Provide the [x, y] coordinate of the cell's center where the given text is located.  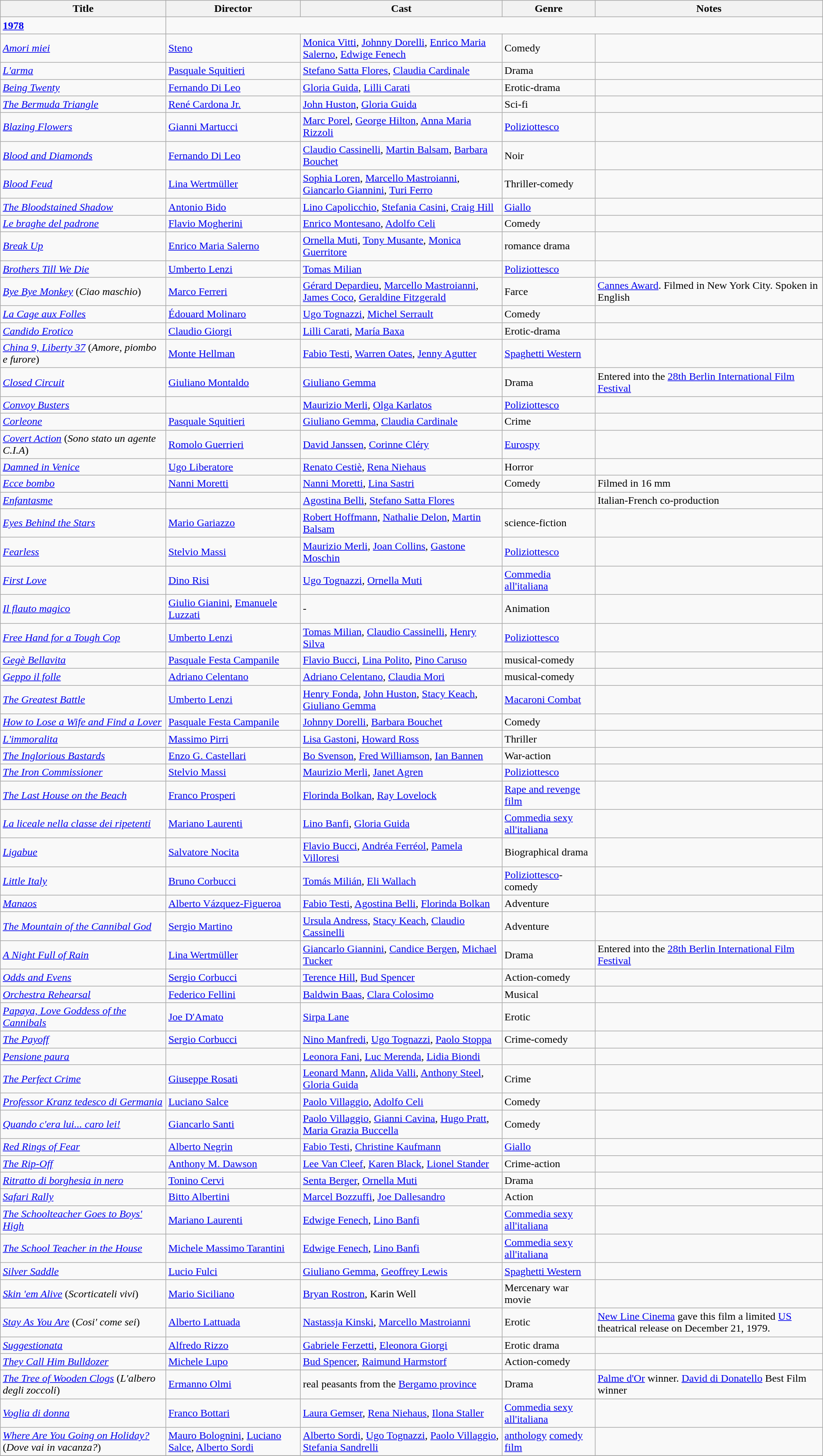
Fabio Testi, Agostina Belli, Florinda Bolkan [401, 903]
Macaroni Combat [549, 700]
Anthony M. Dawson [233, 1164]
Gérard Depardieu, Marcello Mastroianni, James Coco, Geraldine Fitzgerald [401, 292]
Paolo Villaggio, Gianni Cavina, Hugo Pratt, Maria Grazia Buccella [401, 1125]
Massimo Pirri [233, 739]
The Inglorious Bastards [84, 756]
The Rip-Off [84, 1164]
Michele Lupo [233, 1362]
Giuliano Gemma, Claudia Cardinale [401, 422]
Senta Berger, Ornella Muti [401, 1180]
Bruno Corbucci [233, 881]
real peasants from the Bergamo province [401, 1385]
Mercenary war movie [549, 1293]
Adriano Celentano [233, 677]
Enzo G. Castellari [233, 756]
Lee Van Cleef, Karen Black, Lionel Stander [401, 1164]
Cannes Award. Filmed in New York City. Spoken in English [709, 292]
Steno [233, 48]
Commedia all'italiana [549, 580]
Maurizio Merli, Janet Agren [401, 772]
Lucio Fulci [233, 1271]
Filmed in 16 mm [709, 484]
The Bloodstained Shadow [84, 207]
Quando c'era lui... caro lei! [84, 1125]
Nanni Moretti, Lina Sastri [401, 484]
The Schoolteacher Goes to Boys' High [84, 1219]
Sergio Martino [233, 926]
Bryan Rostron, Karin Well [401, 1293]
Sirpa Lane [401, 1017]
The Last House on the Beach [84, 795]
romance drama [549, 246]
Nanni Moretti [233, 484]
Gloria Guida, Lilli Carati [401, 87]
Where Are You Going on Holiday? (Dove vai in vacanza?) [84, 1442]
Skin 'em Alive (Scorticateli vivi) [84, 1293]
Break Up [84, 246]
Blood Feud [84, 184]
Rape and revenge film [549, 795]
Little Italy [84, 881]
The Iron Commissioner [84, 772]
Robert Hoffmann, Nathalie Delon, Martin Balsam [401, 523]
Laura Gemser, Rena Niehaus, Ilona Staller [401, 1413]
Nastassja Kinski, Marcello Mastroianni [401, 1322]
Orchestra Rehearsal [84, 994]
Giancarlo Santi [233, 1125]
Odds and Evens [84, 977]
Silver Saddle [84, 1271]
Genre [549, 9]
L'arma [84, 71]
Florinda Bolkan, Ray Lovelock [401, 795]
Leonard Mann, Alida Valli, Anthony Steel, Gloria Guida [401, 1079]
Tomas Milian, Claudio Cassinelli, Henry Silva [401, 637]
Stay As You Are (Cosi' come sei) [84, 1322]
Gabriele Ferzetti, Eleonora Giorgi [401, 1345]
Le braghe del padrone [84, 223]
Ligabue [84, 852]
Red Rings of Fear [84, 1147]
Brothers Till We Die [84, 269]
Eyes Behind the Stars [84, 523]
Tomás Milián, Eli Wallach [401, 881]
New Line Cinema gave this film a limited US theatrical release on December 21, 1979. [709, 1322]
Salvatore Nocita [233, 852]
Romolo Guerrieri [233, 444]
Monica Vitti, Johnny Dorelli, Enrico Maria Salerno, Edwige Fenech [401, 48]
Closed Circuit [84, 382]
Lisa Gastoni, Howard Ross [401, 739]
Director [233, 9]
Damned in Venice [84, 467]
Sophia Loren, Marcello Mastroianni, Giancarlo Giannini, Turi Ferro [401, 184]
Bitto Albertini [233, 1197]
Enrico Montesano, Adolfo Celi [401, 223]
La liceale nella classe dei ripetenti [84, 824]
Giulio Gianini, Emanuele Luzzati [233, 608]
Fabio Testi, Warren Oates, Jenny Agutter [401, 353]
Il flauto magico [84, 608]
Palme d'Or winner. David di Donatello Best Film winner [709, 1385]
Flavio Bucci, Lina Polito, Pino Caruso [401, 660]
Title [84, 9]
Voglia di donna [84, 1413]
Adriano Celentano, Claudia Mori [401, 677]
Joe D'Amato [233, 1017]
Lino Banfi, Gloria Guida [401, 824]
Italian-French co-production [709, 500]
Ornella Muti, Tony Musante, Monica Guerritore [401, 246]
Suggestionata [84, 1345]
Ugo Liberatore [233, 467]
Bud Spencer, Raimund Harmstorf [401, 1362]
Flavio Bucci, Andréa Ferréol, Pamela Villoresi [401, 852]
Gegè Bellavita [84, 660]
- [401, 608]
Mauro Bolognini, Luciano Salce, Alberto Sordi [233, 1442]
Farce [549, 292]
Renato Cestiè, Rena Niehaus [401, 467]
Ursula Andress, Stacy Keach, Claudio Cassinelli [401, 926]
anthology comedy film [549, 1442]
Giuliano Montaldo [233, 382]
Pensione paura [84, 1056]
Lilli Carati, María Baxa [401, 331]
Free Hand for a Tough Cop [84, 637]
Geppo il folle [84, 677]
Fabio Testi, Christine Kaufmann [401, 1147]
The Mountain of the Cannibal God [84, 926]
They Call Him Bulldozer [84, 1362]
David Janssen, Corinne Cléry [401, 444]
Ritratto di borghesia in nero [84, 1180]
Tomas Milian [401, 269]
Corleone [84, 422]
Baldwin Baas, Clara Colosimo [401, 994]
Ugo Tognazzi, Ornella Muti [401, 580]
The Bermuda Triangle [84, 104]
Leonora Fani, Luc Merenda, Lidia Biondi [401, 1056]
The Tree of Wooden Clogs (L'albero degli zoccoli) [84, 1385]
Candido Erotico [84, 331]
Thriller [549, 739]
Lino Capolicchio, Stefania Casini, Craig Hill [401, 207]
Giancarlo Giannini, Candice Bergen, Michael Tucker [401, 955]
Giuliano Gemma, Geoffrey Lewis [401, 1271]
Paolo Villaggio, Adolfo Celi [401, 1102]
Enfantasme [84, 500]
Alfredo Rizzo [233, 1345]
Notes [709, 9]
Marco Ferreri [233, 292]
Crime-comedy [549, 1040]
Being Twenty [84, 87]
Édouard Molinaro [233, 314]
Ugo Tognazzi, Michel Serrault [401, 314]
René Cardona Jr. [233, 104]
Claudio Giorgi [233, 331]
War-action [549, 756]
Antonio Bido [233, 207]
L'immoralita [84, 739]
Marc Porel, George Hilton, Anna Maria Rizzoli [401, 127]
How to Lose a Wife and Find a Lover [84, 722]
Mario Gariazzo [233, 523]
Henry Fonda, John Huston, Stacy Keach, Giuliano Gemma [401, 700]
Mario Siciliano [233, 1293]
Stefano Satta Flores, Claudia Cardinale [401, 71]
La Cage aux Folles [84, 314]
Monte Hellman [233, 353]
A Night Full of Rain [84, 955]
Johnny Dorelli, Barbara Bouchet [401, 722]
Erotic drama [549, 1345]
Manaos [84, 903]
Animation [549, 608]
Federico Fellini [233, 994]
Amori miei [84, 48]
China 9, Liberty 37 (Amore, piombo e furore) [84, 353]
Poliziottesco-comedy [549, 881]
Crime-action [549, 1164]
Franco Bottari [233, 1413]
Gianni Martucci [233, 127]
Covert Action (Sono stato un agente C.I.A) [84, 444]
science-fiction [549, 523]
Ecce bombo [84, 484]
Alberto Vázquez-Figueroa [233, 903]
Cast [401, 9]
Alberto Lattuada [233, 1322]
Terence Hill, Bud Spencer [401, 977]
John Huston, Gloria Guida [401, 104]
Safari Rally [84, 1197]
The Greatest Battle [84, 700]
The Perfect Crime [84, 1079]
1978 [84, 25]
Giuseppe Rosati [233, 1079]
Horror [549, 467]
Giuliano Gemma [401, 382]
Musical [549, 994]
Papaya, Love Goddess of the Cannibals [84, 1017]
First Love [84, 580]
Action [549, 1197]
Thriller-comedy [549, 184]
Luciano Salce [233, 1102]
Blazing Flowers [84, 127]
Ermanno Olmi [233, 1385]
Alberto Negrin [233, 1147]
Alberto Sordi, Ugo Tognazzi, Paolo Villaggio, Stefania Sandrelli [401, 1442]
Blood and Diamonds [84, 156]
Michele Massimo Tarantini [233, 1249]
Professor Kranz tedesco di Germania [84, 1102]
Flavio Mogherini [233, 223]
Biographical drama [549, 852]
Agostina Belli, Stefano Satta Flores [401, 500]
Claudio Cassinelli, Martin Balsam, Barbara Bouchet [401, 156]
Noir [549, 156]
The School Teacher in the House [84, 1249]
Fearless [84, 551]
Bye Bye Monkey (Ciao maschio) [84, 292]
Maurizio Merli, Olga Karlatos [401, 405]
Sci-fi [549, 104]
The Payoff [84, 1040]
Franco Prosperi [233, 795]
Enrico Maria Salerno [233, 246]
Dino Risi [233, 580]
Nino Manfredi, Ugo Tognazzi, Paolo Stoppa [401, 1040]
Bo Svenson, Fred Williamson, Ian Bannen [401, 756]
Eurospy [549, 444]
Maurizio Merli, Joan Collins, Gastone Moschin [401, 551]
Marcel Bozzuffi, Joe Dallesandro [401, 1197]
Tonino Cervi [233, 1180]
Convoy Busters [84, 405]
